Extract the (x, y) coordinate from the center of the cell holding the provided text.  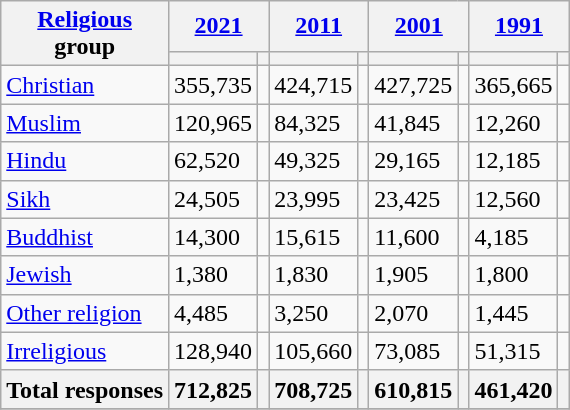
Total responses (85, 389)
73,085 (414, 351)
1991 (519, 26)
11,600 (414, 237)
424,715 (314, 85)
461,420 (514, 389)
Religiousgroup (85, 34)
51,315 (514, 351)
427,725 (414, 85)
62,520 (214, 161)
Muslim (85, 123)
2021 (219, 26)
4,185 (514, 237)
105,660 (314, 351)
15,615 (314, 237)
610,815 (414, 389)
12,185 (514, 161)
14,300 (214, 237)
23,425 (414, 199)
84,325 (314, 123)
2,070 (414, 313)
1,800 (514, 275)
12,560 (514, 199)
Other religion (85, 313)
Hindu (85, 161)
1,445 (514, 313)
12,260 (514, 123)
4,485 (214, 313)
2011 (319, 26)
3,250 (314, 313)
365,665 (514, 85)
1,905 (414, 275)
23,995 (314, 199)
1,380 (214, 275)
2001 (419, 26)
120,965 (214, 123)
128,940 (214, 351)
29,165 (414, 161)
Buddhist (85, 237)
49,325 (314, 161)
24,505 (214, 199)
Jewish (85, 275)
41,845 (414, 123)
708,725 (314, 389)
1,830 (314, 275)
712,825 (214, 389)
Irreligious (85, 351)
Christian (85, 85)
355,735 (214, 85)
Sikh (85, 199)
